Detect which cell encompasses the target text, then output its [X, Y] center coordinate. 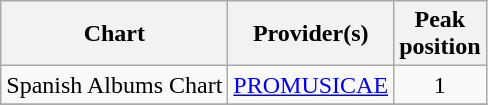
PROMUSICAE [311, 85]
Peakposition [440, 34]
Provider(s) [311, 34]
1 [440, 85]
Spanish Albums Chart [114, 85]
Chart [114, 34]
